Search for the cell housing the specified text and yield its (x, y) center coordinate. 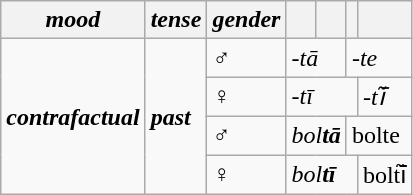
boltī̃ (384, 174)
-tī̃ (384, 97)
bolte (378, 135)
gender (246, 20)
mood (73, 20)
contrafactual (73, 116)
boltī (322, 174)
tense (176, 20)
past (176, 116)
-te (378, 58)
-tā (316, 58)
-tī (322, 97)
boltā (316, 135)
